Determine the [x, y] coordinate at the center of the cell enclosing the given text.  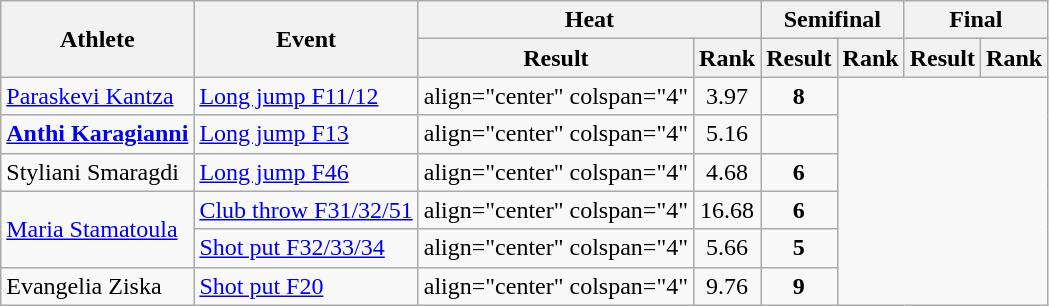
Event [306, 39]
Evangelia Ziska [98, 286]
Anthi Karagianni [98, 134]
4.68 [728, 172]
Athlete [98, 39]
5 [799, 248]
Semifinal [833, 20]
Heat [589, 20]
8 [799, 96]
Club throw F31/32/51 [306, 210]
9.76 [728, 286]
9 [799, 286]
Long jump F13 [306, 134]
5.16 [728, 134]
Final [976, 20]
5.66 [728, 248]
Styliani Smaragdi [98, 172]
3.97 [728, 96]
Long jump F11/12 [306, 96]
Long jump F46 [306, 172]
Shot put F20 [306, 286]
Paraskevi Kantza [98, 96]
16.68 [728, 210]
Maria Stamatoula [98, 229]
Shot put F32/33/34 [306, 248]
